Return (X, Y) of the center of cell containing provided text 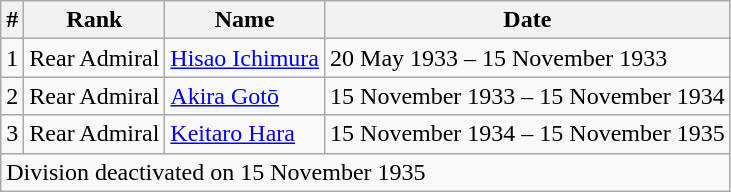
15 November 1933 – 15 November 1934 (528, 96)
Keitaro Hara (245, 134)
Akira Gotō (245, 96)
Name (245, 20)
# (12, 20)
2 (12, 96)
Division deactivated on 15 November 1935 (366, 172)
Rank (94, 20)
1 (12, 58)
15 November 1934 – 15 November 1935 (528, 134)
20 May 1933 – 15 November 1933 (528, 58)
Hisao Ichimura (245, 58)
Date (528, 20)
3 (12, 134)
